From the cell containing the given text, extract its center point as [X, Y] coordinate. 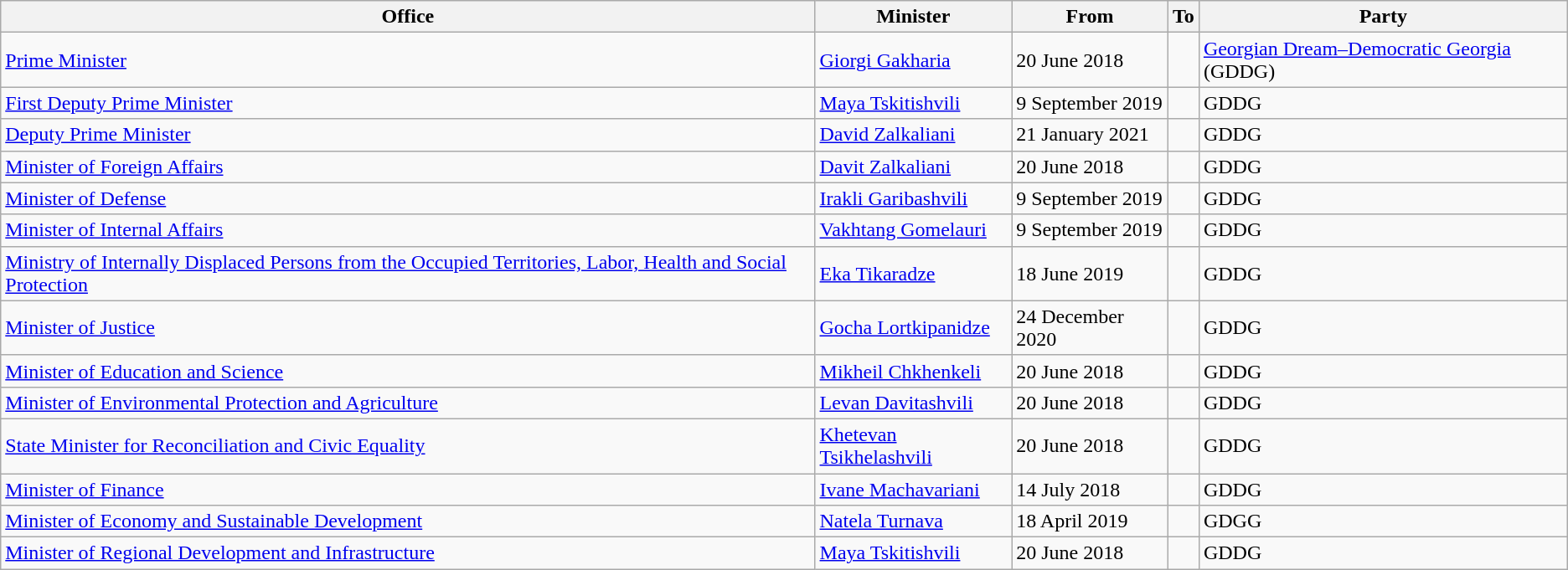
Natela Turnava [913, 521]
Khetevan Tsikhelashvili [913, 445]
David Zalkaliani [913, 135]
Vakhtang Gomelauri [913, 230]
18 June 2019 [1091, 273]
Irakli Garibashvili [913, 198]
Ivane Machavariani [913, 490]
Eka Tikaradze [913, 273]
Minister of Internal Affairs [408, 230]
Ministry of Internally Displaced Persons from the Occupied Territories, Labor, Health and Social Protection [408, 273]
Deputy Prime Minister [408, 135]
Minister of Environmental Protection and Agriculture [408, 403]
First Deputy Prime Minister [408, 103]
Prime Minister [408, 60]
Minister of Justice [408, 328]
Levan Davitashvili [913, 403]
14 July 2018 [1091, 490]
To [1183, 17]
Minister of Economy and Sustainable Development [408, 521]
Mikheil Chkhenkeli [913, 371]
24 December 2020 [1091, 328]
21 January 2021 [1091, 135]
Minister of Defense [408, 198]
Gocha Lortkipanidze [913, 328]
Georgian Dream–Democratic Georgia (GDDG) [1383, 60]
Minister of Foreign Affairs [408, 167]
Minister of Regional Development and Infrastructure [408, 553]
GDGG [1383, 521]
Minister of Education and Science [408, 371]
From [1091, 17]
Giorgi Gakharia [913, 60]
Party [1383, 17]
Davit Zalkaliani [913, 167]
Minister of Finance [408, 490]
18 April 2019 [1091, 521]
Office [408, 17]
Minister [913, 17]
State Minister for Reconciliation and Civic Equality [408, 445]
